Locate the cell with the specified text and output its (x, y) center coordinate. 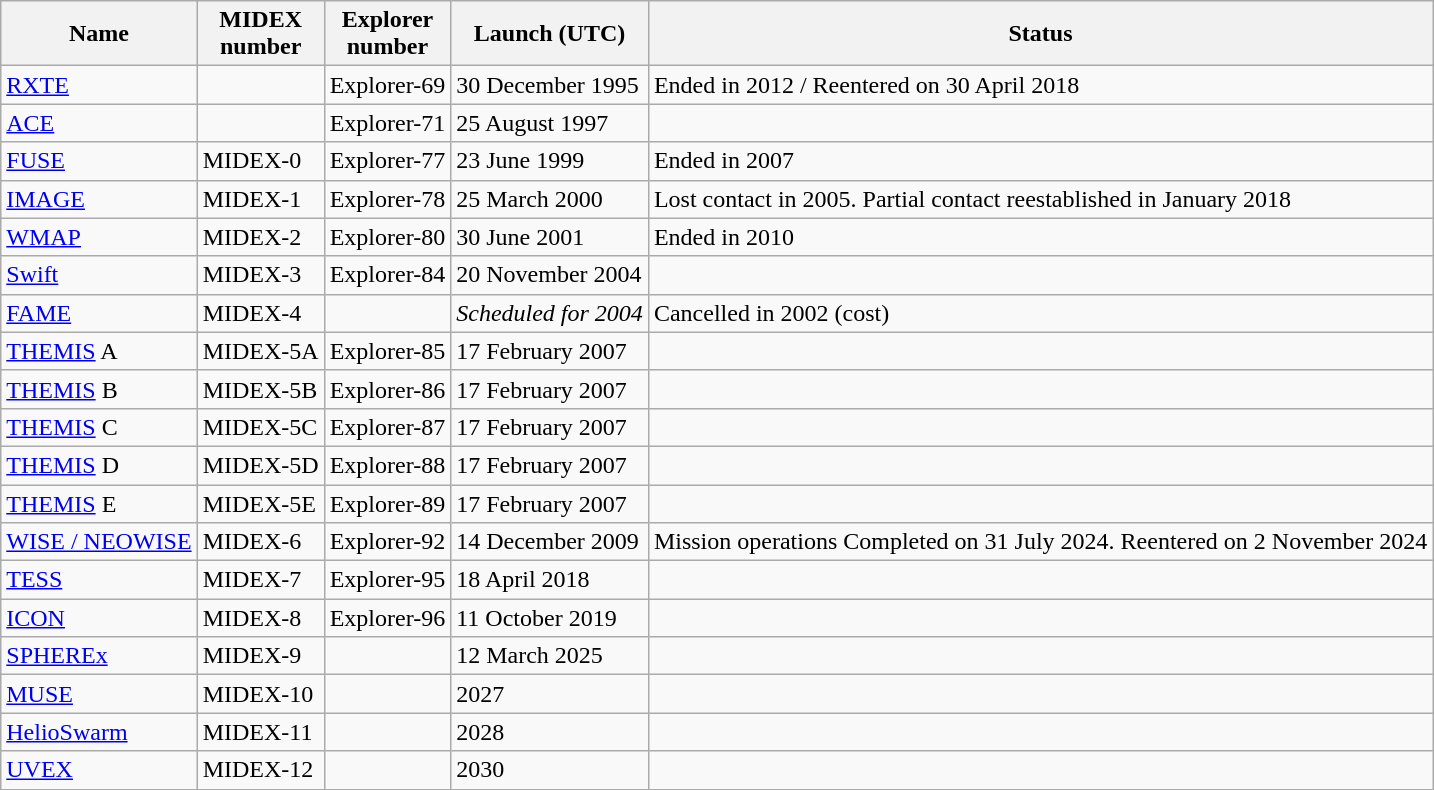
Explorer-77 (388, 161)
Explorer-71 (388, 123)
Explorer-69 (388, 85)
Explorer-95 (388, 580)
30 December 1995 (550, 85)
ICON (99, 618)
MIDEXnumber (260, 34)
MIDEX-2 (260, 237)
WISE / NEOWISE (99, 542)
Ended in 2010 (1040, 237)
Ended in 2012 / Reentered on 30 April 2018 (1040, 85)
Cancelled in 2002 (cost) (1040, 313)
WMAP (99, 237)
MUSE (99, 694)
Mission operations Completed on 31 July 2024. Reentered on 2 November 2024 (1040, 542)
MIDEX-5A (260, 351)
MIDEX-10 (260, 694)
2028 (550, 732)
25 August 1997 (550, 123)
THEMIS B (99, 389)
MIDEX-6 (260, 542)
Swift (99, 275)
Explorer-89 (388, 503)
14 December 2009 (550, 542)
THEMIS C (99, 427)
Explorer-84 (388, 275)
THEMIS E (99, 503)
MIDEX-8 (260, 618)
THEMIS A (99, 351)
25 March 2000 (550, 199)
Scheduled for 2004 (550, 313)
Lost contact in 2005. Partial contact reestablished in January 2018 (1040, 199)
MIDEX-0 (260, 161)
12 March 2025 (550, 656)
Explorer-88 (388, 465)
MIDEX-4 (260, 313)
2030 (550, 770)
Ended in 2007 (1040, 161)
THEMIS D (99, 465)
MIDEX-3 (260, 275)
MIDEX-5B (260, 389)
MIDEX-7 (260, 580)
MIDEX-5C (260, 427)
TESS (99, 580)
Explorer-92 (388, 542)
Explorer-85 (388, 351)
30 June 2001 (550, 237)
20 November 2004 (550, 275)
MIDEX-5D (260, 465)
RXTE (99, 85)
IMAGE (99, 199)
Explorer-86 (388, 389)
Explorernumber (388, 34)
Explorer-96 (388, 618)
FAME (99, 313)
MIDEX-1 (260, 199)
Status (1040, 34)
MIDEX-9 (260, 656)
FUSE (99, 161)
Explorer-87 (388, 427)
MIDEX-11 (260, 732)
SPHEREx (99, 656)
HelioSwarm (99, 732)
Launch (UTC) (550, 34)
Name (99, 34)
11 October 2019 (550, 618)
Explorer-80 (388, 237)
Explorer-78 (388, 199)
UVEX (99, 770)
2027 (550, 694)
23 June 1999 (550, 161)
ACE (99, 123)
MIDEX-12 (260, 770)
18 April 2018 (550, 580)
MIDEX-5E (260, 503)
